Search for the cell housing the specified text and yield its (X, Y) center coordinate. 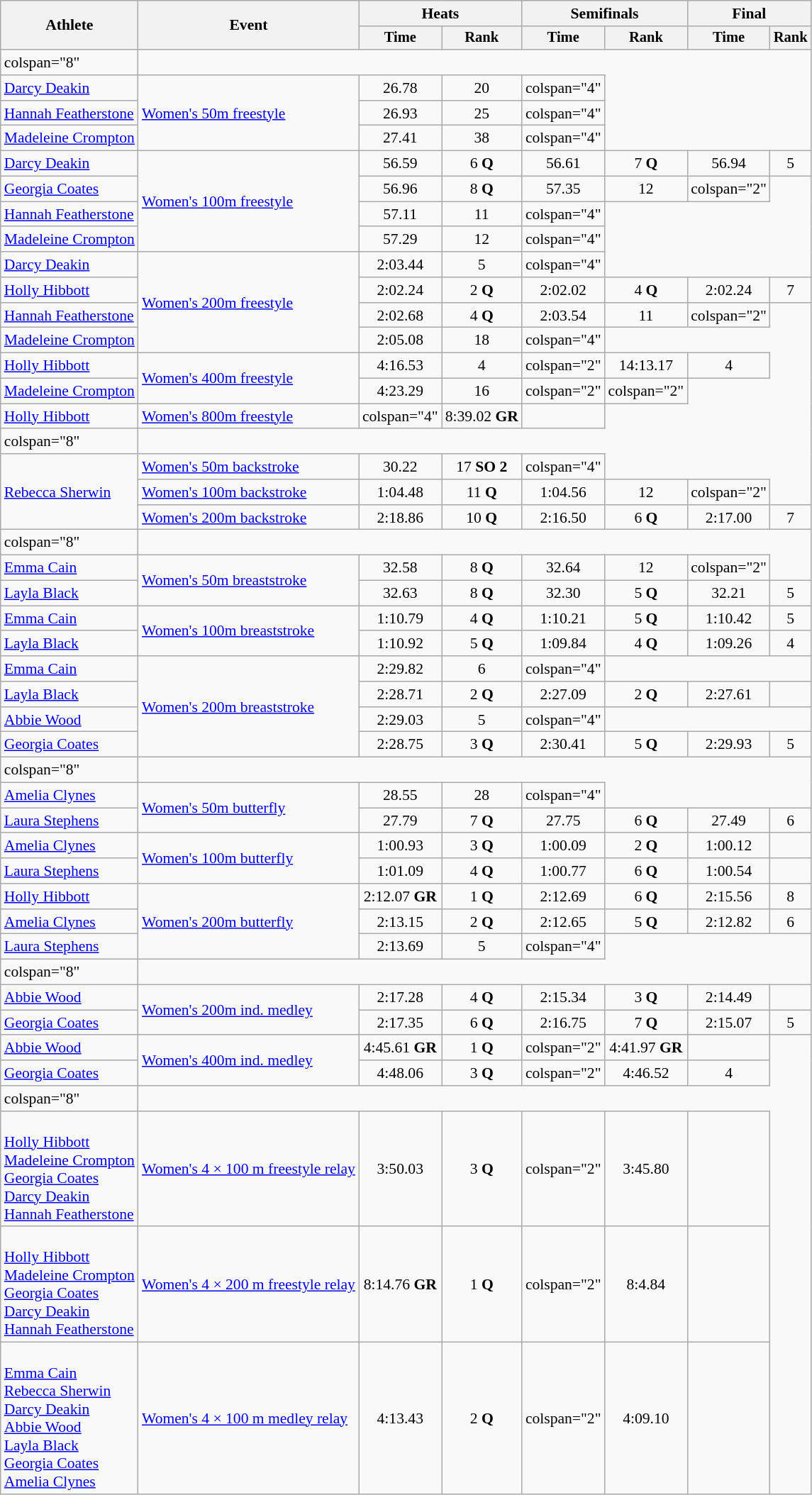
2:15.34 (563, 998)
56.59 (400, 164)
Women's 100m breaststroke (248, 631)
2:15.56 (729, 896)
Women's 50m breaststroke (248, 580)
Emma CainRebecca SherwinDarcy DeakinAbbie WoodLayla BlackGeorgia CoatesAmelia Clynes (69, 1418)
17 SO 2 (482, 467)
1:09.26 (729, 644)
16 (482, 391)
10 Q (482, 518)
4:48.06 (400, 1073)
4:16.53 (400, 366)
27.41 (400, 138)
2:27.61 (729, 694)
2:17.00 (729, 518)
4:41.97 GR (647, 1048)
32.63 (400, 594)
11 Q (482, 492)
Women's 50m backstroke (248, 467)
32.64 (563, 568)
2:02.02 (563, 290)
Women's 200m ind. medley (248, 1010)
1:01.09 (400, 871)
2:02.68 (400, 316)
2:03.54 (563, 316)
27.75 (563, 821)
1:00.54 (729, 871)
2:29.82 (400, 669)
Women's 400m freestyle (248, 379)
Women's 100m freestyle (248, 201)
26.93 (400, 113)
Women's 50m butterfly (248, 808)
1:10.79 (400, 618)
56.94 (729, 164)
Women's 200m butterfly (248, 922)
2:18.86 (400, 518)
32.30 (563, 594)
1:09.84 (563, 644)
Women's 100m backstroke (248, 492)
1:00.09 (563, 846)
27.49 (729, 821)
2:27.09 (563, 694)
56.96 (400, 189)
2:16.50 (563, 518)
18 (482, 340)
2:17.28 (400, 998)
2:28.75 (400, 745)
57.11 (400, 214)
Final (749, 13)
26.78 (400, 88)
14:13.17 (647, 366)
2:30.41 (563, 745)
4:45.61 GR (400, 1048)
1:04.48 (400, 492)
Event (248, 26)
2:12.07 GR (400, 896)
2:17.35 (400, 1023)
2:14.49 (729, 998)
4:23.29 (400, 391)
2:12.69 (563, 896)
Women's 200m breaststroke (248, 706)
Women's 800m freestyle (248, 416)
4:09.10 (647, 1418)
Athlete (69, 26)
1:00.93 (400, 846)
8:14.76 GR (400, 1285)
2:12.65 (563, 922)
8 (791, 896)
Women's 200m backstroke (248, 518)
1:00.77 (563, 871)
Women's 4 × 200 m freestyle relay (248, 1285)
20 (482, 88)
28.55 (400, 796)
3:45.80 (647, 1169)
27.79 (400, 821)
1:00.12 (729, 846)
30.22 (400, 467)
57.35 (563, 189)
2:15.07 (729, 1023)
1:10.21 (563, 618)
28 (482, 796)
Semifinals (604, 13)
8:4.84 (647, 1285)
56.61 (563, 164)
4:46.52 (647, 1073)
Women's 400m ind. medley (248, 1061)
2:13.15 (400, 922)
38 (482, 138)
2:03.44 (400, 265)
Women's 100m butterfly (248, 858)
2:16.75 (563, 1023)
2:29.03 (400, 720)
2:28.71 (400, 694)
57.29 (400, 240)
1:10.42 (729, 618)
32.21 (729, 594)
Women's 50m freestyle (248, 113)
8:39.02 GR (482, 416)
Women's 200m freestyle (248, 302)
32.58 (400, 568)
1:10.92 (400, 644)
3:50.03 (400, 1169)
Women's 4 × 100 m medley relay (248, 1418)
1:04.56 (563, 492)
Women's 4 × 100 m freestyle relay (248, 1169)
4:13.43 (400, 1418)
Rebecca Sherwin (69, 492)
2:12.82 (729, 922)
Heats (440, 13)
2:29.93 (729, 745)
2:13.69 (400, 947)
25 (482, 113)
2:05.08 (400, 340)
